Locate the cell with the specified text and output its (X, Y) center coordinate. 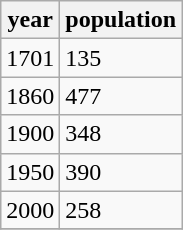
258 (121, 210)
390 (121, 172)
1701 (30, 58)
1860 (30, 96)
population (121, 20)
477 (121, 96)
1950 (30, 172)
135 (121, 58)
1900 (30, 134)
year (30, 20)
348 (121, 134)
2000 (30, 210)
